Return [X, Y] of the center of cell containing provided text 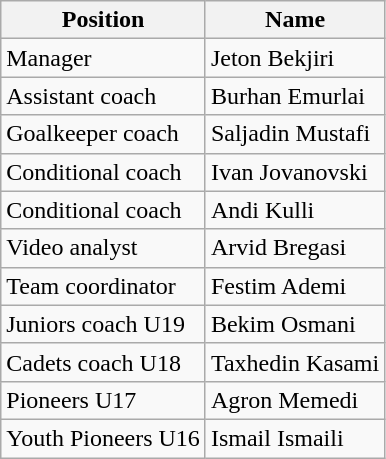
Andi Kulli [294, 210]
Cadets coach U18 [104, 362]
Ivan Jovanovski [294, 172]
Saljadin Mustafi [294, 134]
Pioneers U17 [104, 400]
Festim Ademi [294, 286]
Arvid Bregasi [294, 248]
Youth Pioneers U16 [104, 438]
Ismail Ismaili [294, 438]
Bekim Osmani [294, 324]
Team coordinator [104, 286]
Burhan Emurlai [294, 96]
Position [104, 20]
Agron Memedi [294, 400]
Juniors coach U19 [104, 324]
Name [294, 20]
Goalkeeper coach [104, 134]
Jeton Bekjiri [294, 58]
Taxhedin Kasami [294, 362]
Video analyst [104, 248]
Assistant coach [104, 96]
Manager [104, 58]
